Identify which cell holds the provided text, then report its (X, Y) central coordinate. 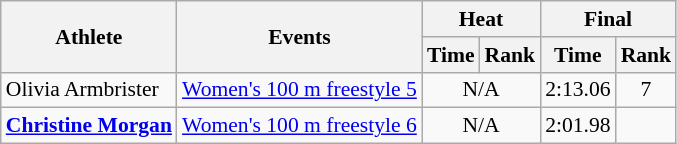
Heat (481, 19)
Events (300, 36)
2:01.98 (578, 126)
Women's 100 m freestyle 5 (300, 90)
Athlete (89, 36)
Women's 100 m freestyle 6 (300, 126)
Final (608, 19)
7 (646, 90)
Olivia Armbrister (89, 90)
2:13.06 (578, 90)
Christine Morgan (89, 126)
